Find where the given text appears and provide that cell's center as (X, Y) coordinate. 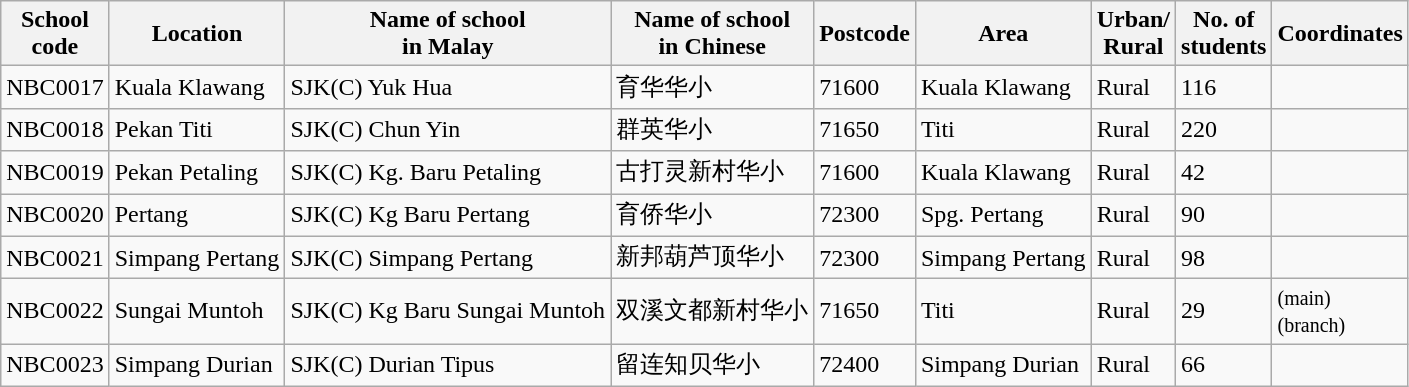
116 (1224, 88)
Pertang (197, 216)
新邦葫芦顶华小 (712, 258)
Postcode (865, 34)
NBC0020 (55, 216)
29 (1224, 312)
Spg. Pertang (1003, 216)
SJK(C) Yuk Hua (448, 88)
SJK(C) Kg Baru Sungai Muntoh (448, 312)
育华华小 (712, 88)
72400 (865, 366)
Name of schoolin Chinese (712, 34)
Pekan Petaling (197, 172)
98 (1224, 258)
留连知贝华小 (712, 366)
NBC0022 (55, 312)
(main) (branch) (1340, 312)
NBC0018 (55, 130)
Name of schoolin Malay (448, 34)
Pekan Titi (197, 130)
Location (197, 34)
42 (1224, 172)
66 (1224, 366)
SJK(C) Chun Yin (448, 130)
Sungai Muntoh (197, 312)
Coordinates (1340, 34)
NBC0019 (55, 172)
NBC0017 (55, 88)
Urban/Rural (1133, 34)
NBC0021 (55, 258)
No. ofstudents (1224, 34)
古打灵新村华小 (712, 172)
群英华小 (712, 130)
90 (1224, 216)
Area (1003, 34)
育侨华小 (712, 216)
SJK(C) Simpang Pertang (448, 258)
双溪文都新村华小 (712, 312)
220 (1224, 130)
SJK(C) Durian Tipus (448, 366)
Schoolcode (55, 34)
SJK(C) Kg Baru Pertang (448, 216)
NBC0023 (55, 366)
SJK(C) Kg. Baru Petaling (448, 172)
